Search for the cell housing the specified text and yield its [x, y] center coordinate. 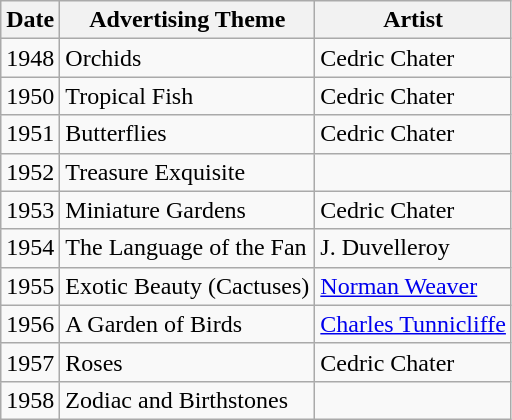
Zodiac and Birthstones [188, 400]
Tropical Fish [188, 96]
Exotic Beauty (Cactuses) [188, 286]
1955 [30, 286]
Orchids [188, 58]
Charles Tunnicliffe [414, 324]
Advertising Theme [188, 20]
Roses [188, 362]
1948 [30, 58]
Norman Weaver [414, 286]
A Garden of Birds [188, 324]
Treasure Exquisite [188, 172]
Date [30, 20]
Miniature Gardens [188, 210]
1952 [30, 172]
Butterflies [188, 134]
1958 [30, 400]
The Language of the Fan [188, 248]
1956 [30, 324]
1957 [30, 362]
1953 [30, 210]
1954 [30, 248]
J. Duvelleroy [414, 248]
1950 [30, 96]
1951 [30, 134]
Artist [414, 20]
